Scan for the cell matching the given text and deliver its (x, y) coordinate at center. 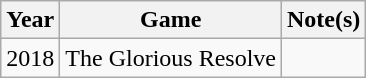
Game (171, 20)
2018 (30, 58)
Note(s) (324, 20)
The Glorious Resolve (171, 58)
Year (30, 20)
